Capture the cell that displays the provided text and extract its (x, y) central coordinate. 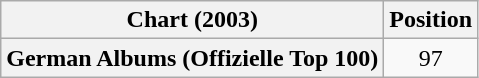
Chart (2003) (192, 20)
97 (431, 58)
German Albums (Offizielle Top 100) (192, 58)
Position (431, 20)
